Output the (X, Y) coordinate of the center of the cell containing the given text.  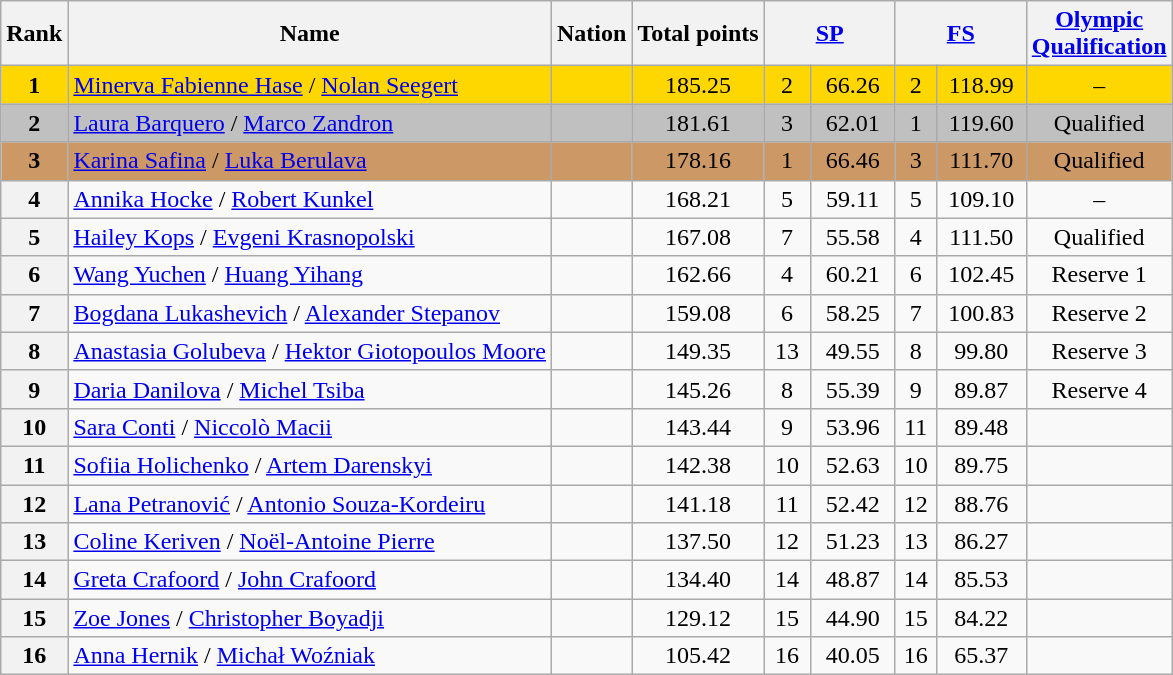
Greta Crafoord / John Crafoord (310, 580)
53.96 (852, 427)
Daria Danilova / Michel Tsiba (310, 389)
Name (310, 34)
111.70 (981, 161)
134.40 (698, 580)
Reserve 2 (1099, 313)
145.26 (698, 389)
52.63 (852, 465)
52.42 (852, 503)
SP (830, 34)
89.75 (981, 465)
Sara Conti / Niccolò Macii (310, 427)
143.44 (698, 427)
55.58 (852, 237)
Total points (698, 34)
168.21 (698, 199)
Rank (34, 34)
89.87 (981, 389)
Lana Petranović / Antonio Souza-Kordeiru (310, 503)
51.23 (852, 542)
55.39 (852, 389)
Reserve 3 (1099, 351)
FS (960, 34)
102.45 (981, 275)
85.53 (981, 580)
66.26 (852, 85)
Reserve 1 (1099, 275)
Bogdana Lukashevich / Alexander Stepanov (310, 313)
118.99 (981, 85)
Karina Safina / Luka Berulava (310, 161)
Wang Yuchen / Huang Yihang (310, 275)
Sofiia Holichenko / Artem Darenskyi (310, 465)
59.11 (852, 199)
62.01 (852, 123)
100.83 (981, 313)
109.10 (981, 199)
167.08 (698, 237)
Zoe Jones / Christopher Boyadji (310, 618)
149.35 (698, 351)
Reserve 4 (1099, 389)
89.48 (981, 427)
137.50 (698, 542)
141.18 (698, 503)
44.90 (852, 618)
48.87 (852, 580)
159.08 (698, 313)
119.60 (981, 123)
99.80 (981, 351)
Hailey Kops / Evgeni Krasnopolski (310, 237)
Anastasia Golubeva / Hektor Giotopoulos Moore (310, 351)
60.21 (852, 275)
Annika Hocke / Robert Kunkel (310, 199)
Minerva Fabienne Hase / Nolan Seegert (310, 85)
Coline Keriven / Noël-Antoine Pierre (310, 542)
142.38 (698, 465)
162.66 (698, 275)
185.25 (698, 85)
181.61 (698, 123)
88.76 (981, 503)
Olympic Qualification (1099, 34)
84.22 (981, 618)
178.16 (698, 161)
49.55 (852, 351)
105.42 (698, 656)
40.05 (852, 656)
58.25 (852, 313)
Nation (592, 34)
Laura Barquero / Marco Zandron (310, 123)
111.50 (981, 237)
129.12 (698, 618)
65.37 (981, 656)
Anna Hernik / Michał Woźniak (310, 656)
66.46 (852, 161)
86.27 (981, 542)
